Find where the given text appears and provide that cell's center as [X, Y] coordinate. 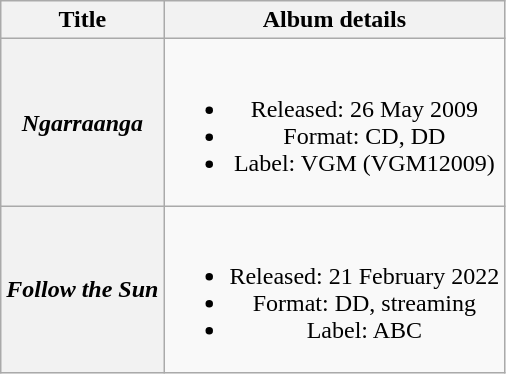
Album details [334, 20]
Ngarraanga [82, 122]
Released: 26 May 2009Format: CD, DDLabel: VGM (VGM12009) [334, 122]
Released: 21 February 2022Format: DD, streamingLabel: ABC [334, 290]
Follow the Sun [82, 290]
Title [82, 20]
